Locate the cell with the specified text and output its [x, y] center coordinate. 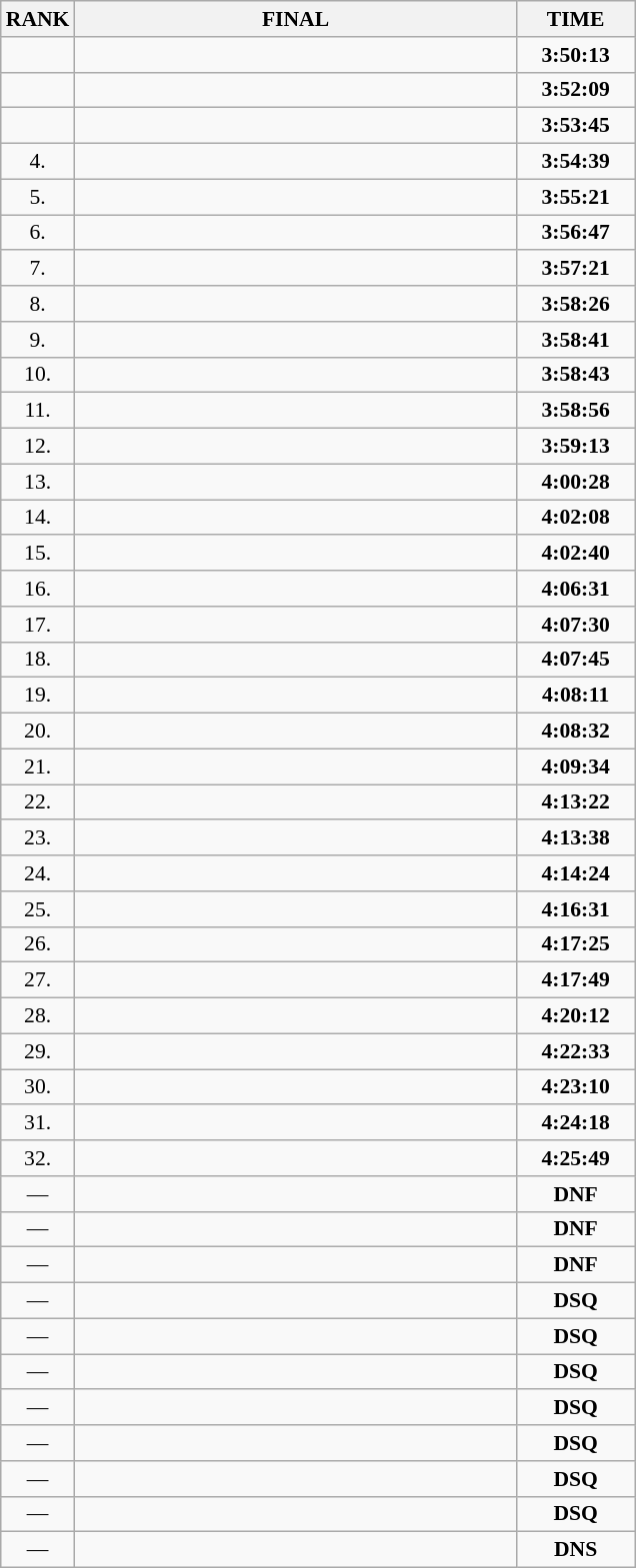
28. [38, 1016]
4:20:12 [576, 1016]
4:24:18 [576, 1123]
4:17:49 [576, 980]
3:53:45 [576, 126]
23. [38, 838]
3:55:21 [576, 197]
4:17:25 [576, 944]
3:59:13 [576, 447]
19. [38, 696]
13. [38, 482]
4:13:38 [576, 838]
3:54:39 [576, 162]
27. [38, 980]
15. [38, 554]
3:58:41 [576, 340]
32. [38, 1158]
24. [38, 873]
8. [38, 304]
18. [38, 660]
12. [38, 447]
4:00:28 [576, 482]
29. [38, 1051]
TIME [576, 19]
10. [38, 375]
3:52:09 [576, 90]
4:08:32 [576, 732]
3:56:47 [576, 233]
DNS [576, 1550]
4:09:34 [576, 767]
4:08:11 [576, 696]
20. [38, 732]
9. [38, 340]
3:50:13 [576, 55]
4:16:31 [576, 909]
31. [38, 1123]
4:07:45 [576, 660]
4:22:33 [576, 1051]
4:06:31 [576, 589]
4:25:49 [576, 1158]
4:02:40 [576, 554]
3:57:21 [576, 269]
16. [38, 589]
3:58:56 [576, 411]
5. [38, 197]
4:07:30 [576, 625]
4:02:08 [576, 518]
4. [38, 162]
4:14:24 [576, 873]
25. [38, 909]
4:13:22 [576, 802]
3:58:43 [576, 375]
RANK [38, 19]
7. [38, 269]
30. [38, 1087]
17. [38, 625]
14. [38, 518]
26. [38, 944]
21. [38, 767]
4:23:10 [576, 1087]
11. [38, 411]
FINAL [295, 19]
6. [38, 233]
22. [38, 802]
3:58:26 [576, 304]
